Capture the cell that displays the provided text and extract its [X, Y] central coordinate. 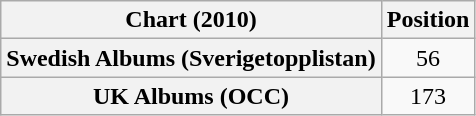
Chart (2010) [191, 20]
Position [428, 20]
UK Albums (OCC) [191, 96]
173 [428, 96]
Swedish Albums (Sverigetopplistan) [191, 58]
56 [428, 58]
